For the text-containing cell, return its midpoint in (x, y) coordinate format. 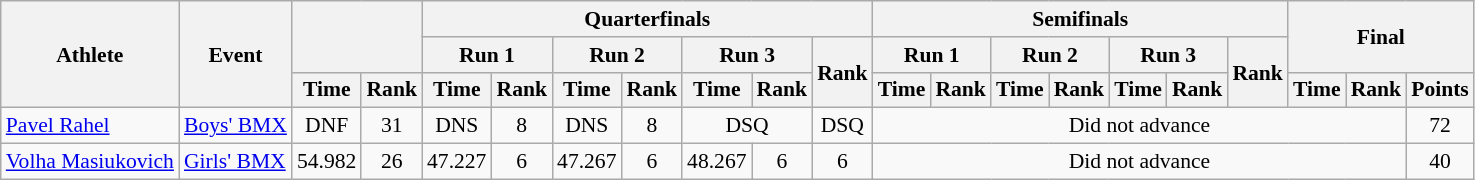
40 (1440, 162)
72 (1440, 126)
Pavel Rahel (90, 126)
Athlete (90, 54)
48.267 (716, 162)
Boys' BMX (236, 126)
DNF (326, 126)
Final (1381, 36)
Girls' BMX (236, 162)
Volha Masiukovich (90, 162)
47.227 (456, 162)
Semifinals (1080, 19)
Points (1440, 90)
Quarterfinals (648, 19)
Event (236, 54)
31 (392, 126)
26 (392, 162)
54.982 (326, 162)
47.267 (586, 162)
